Provide the (x, y) coordinate of the cell's center where the given text is located.  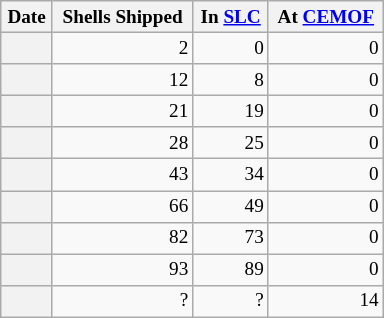
Shells Shipped (122, 17)
At CEMOF (326, 17)
66 (122, 206)
89 (230, 270)
19 (230, 111)
28 (122, 143)
21 (122, 111)
14 (326, 301)
2 (122, 48)
12 (122, 80)
43 (122, 175)
73 (230, 238)
49 (230, 206)
93 (122, 270)
8 (230, 80)
34 (230, 175)
82 (122, 238)
In SLC (230, 17)
25 (230, 143)
Date (27, 17)
